From the cell containing the given text, extract its center point as [x, y] coordinate. 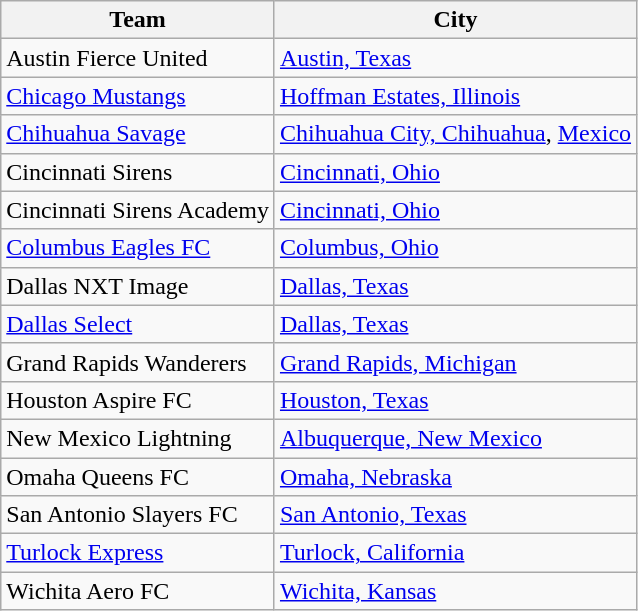
Dallas Select [138, 324]
Grand Rapids Wanderers [138, 362]
Houston Aspire FC [138, 400]
New Mexico Lightning [138, 438]
Houston, Texas [455, 400]
Columbus, Ohio [455, 248]
Chihuahua City, Chihuahua, Mexico [455, 134]
Austin Fierce United [138, 58]
Cincinnati Sirens [138, 172]
Omaha, Nebraska [455, 477]
Hoffman Estates, Illinois [455, 96]
Albuquerque, New Mexico [455, 438]
San Antonio Slayers FC [138, 515]
Omaha Queens FC [138, 477]
Wichita Aero FC [138, 591]
Austin, Texas [455, 58]
San Antonio, Texas [455, 515]
Columbus Eagles FC [138, 248]
Turlock, California [455, 553]
Chicago Mustangs [138, 96]
Dallas NXT Image [138, 286]
City [455, 20]
Grand Rapids, Michigan [455, 362]
Team [138, 20]
Turlock Express [138, 553]
Cincinnati Sirens Academy [138, 210]
Wichita, Kansas [455, 591]
Chihuahua Savage [138, 134]
